Scan for the cell matching the given text and deliver its [x, y] coordinate at center. 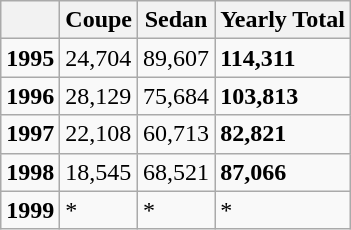
114,311 [283, 58]
Yearly Total [283, 20]
1998 [30, 172]
18,545 [99, 172]
75,684 [176, 96]
89,607 [176, 58]
60,713 [176, 134]
28,129 [99, 96]
22,108 [99, 134]
1995 [30, 58]
103,813 [283, 96]
24,704 [99, 58]
1999 [30, 210]
1996 [30, 96]
Coupe [99, 20]
Sedan [176, 20]
87,066 [283, 172]
1997 [30, 134]
68,521 [176, 172]
82,821 [283, 134]
